Return [x, y] of the center of cell containing provided text 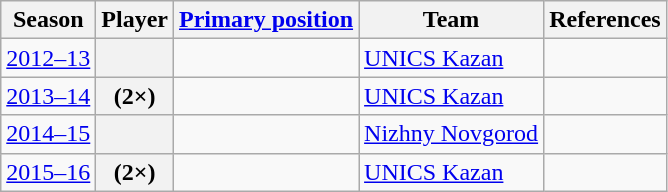
Nizhny Novgorod [452, 134]
Season [48, 20]
References [606, 20]
2013–14 [48, 96]
2014–15 [48, 134]
Team [452, 20]
2012–13 [48, 58]
Player [135, 20]
2015–16 [48, 172]
Primary position [266, 20]
